Return (x, y) of the center of cell containing provided text 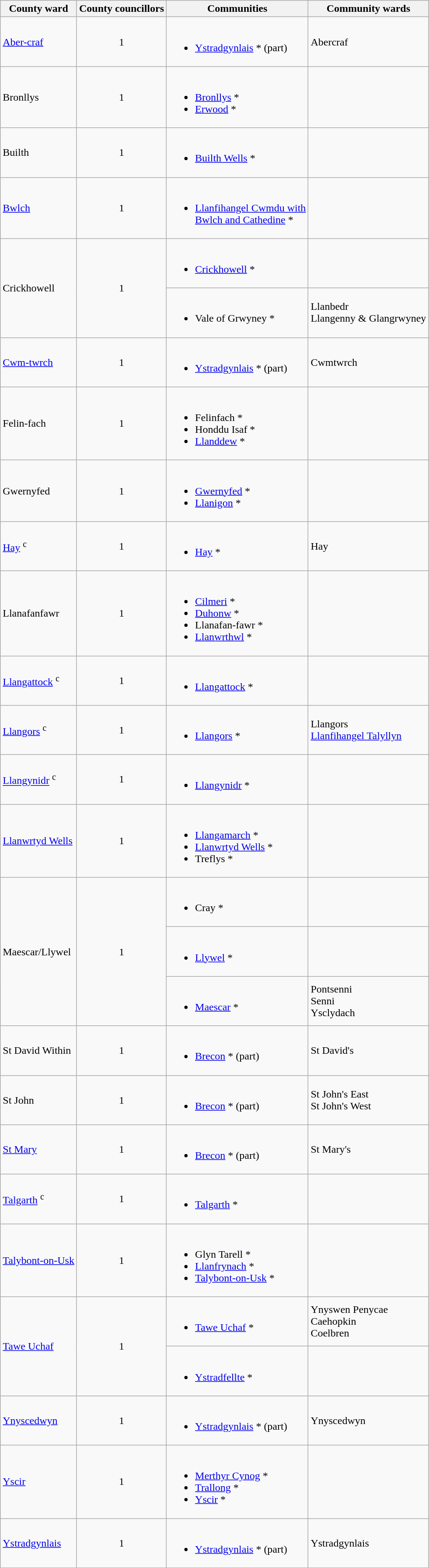
Cray * (237, 902)
Abercraf (368, 42)
St John (38, 1100)
Maescar/Llywel (38, 951)
Felin-fach (38, 424)
Llanfihangel Cwmdu with Bwlch and Cathedine * (237, 208)
Bwlch (38, 208)
Hay * (237, 546)
Pontsenni SenniYsclydach (368, 1001)
Crickhowell * (237, 263)
Aber-craf (38, 42)
Tawe Uchaf * (237, 1322)
Llangynidr * (237, 780)
County ward (38, 9)
St Mary's (368, 1149)
Glyn Tarell *Llanfrynach *Talybont-on-Usk * (237, 1260)
St John's East St John's West (368, 1100)
Cilmeri *Duhonw *Llanafan-fawr *Llanwrthwl * (237, 613)
Yscir (38, 1482)
Llangors Llanfihangel Talyllyn (368, 730)
Vale of Grwyney * (237, 312)
Talgarth c (38, 1199)
Hay (368, 546)
Maescar * (237, 1001)
Merthyr Cynog *Trallong *Yscir * (237, 1482)
Gwernyfed (38, 491)
Ystradfellte * (237, 1371)
Bronllys (38, 97)
Community wards (368, 9)
Builth Wells * (237, 152)
St David's (368, 1050)
Felinfach *Honddu Isaf *Llanddew * (237, 424)
Llywel * (237, 951)
St David Within (38, 1050)
Hay c (38, 546)
Gwernyfed *Llanigon * (237, 491)
Ynyswen Penycae CaehopkinCoelbren (368, 1322)
Llangattock * (237, 680)
Llangors c (38, 730)
Bronllys *Erwood * (237, 97)
Llangattock c (38, 680)
Cwmtwrch (368, 362)
Llangynidr c (38, 780)
Crickhowell (38, 288)
Llanafanfawr (38, 613)
Talybont-on-Usk (38, 1260)
Talgarth * (237, 1199)
Llangamarch *Llanwrtyd Wells *Treflys * (237, 841)
County councillors (122, 9)
Tawe Uchaf (38, 1346)
Llanwrtyd Wells (38, 841)
Llangors * (237, 730)
Builth (38, 152)
Llanbedr Llangenny & Glangrwyney (368, 312)
Communities (237, 9)
St Mary (38, 1149)
Cwm-twrch (38, 362)
